Find where the given text appears and provide that cell's center as (x, y) coordinate. 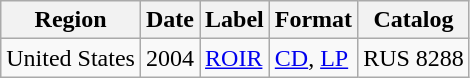
CD, LP (313, 58)
Catalog (414, 20)
Format (313, 20)
United States (71, 58)
Region (71, 20)
Label (235, 20)
ROIR (235, 58)
Date (170, 20)
2004 (170, 58)
RUS 8288 (414, 58)
